Provide the [X, Y] coordinate of the cell's center where the given text is located.  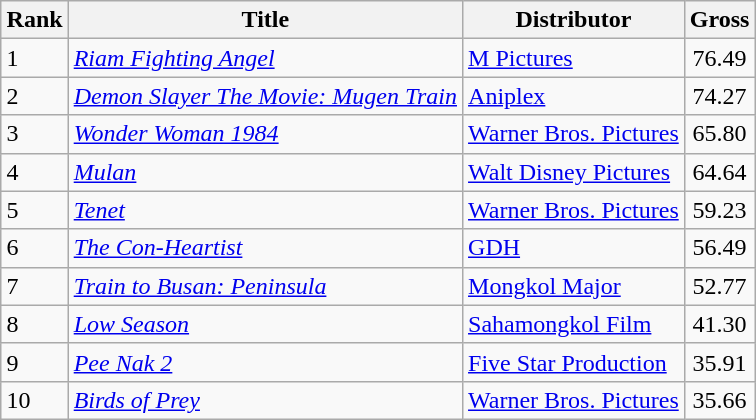
Aniplex [574, 96]
6 [34, 248]
59.23 [720, 210]
35.66 [720, 400]
Sahamongkol Film [574, 324]
52.77 [720, 286]
1 [34, 58]
Gross [720, 20]
Pee Nak 2 [265, 362]
GDH [574, 248]
35.91 [720, 362]
Riam Fighting Angel [265, 58]
Rank [34, 20]
7 [34, 286]
Distributor [574, 20]
Demon Slayer The Movie: Mugen Train [265, 96]
Five Star Production [574, 362]
3 [34, 134]
10 [34, 400]
Mulan [265, 172]
Birds of Prey [265, 400]
41.30 [720, 324]
2 [34, 96]
Low Season [265, 324]
64.64 [720, 172]
5 [34, 210]
Walt Disney Pictures [574, 172]
9 [34, 362]
Train to Busan: Peninsula [265, 286]
56.49 [720, 248]
Title [265, 20]
The Con-Heartist [265, 248]
65.80 [720, 134]
Tenet [265, 210]
Wonder Woman 1984 [265, 134]
4 [34, 172]
74.27 [720, 96]
76.49 [720, 58]
8 [34, 324]
Mongkol Major [574, 286]
M Pictures [574, 58]
